From the cell containing the given text, extract its center point as [X, Y] coordinate. 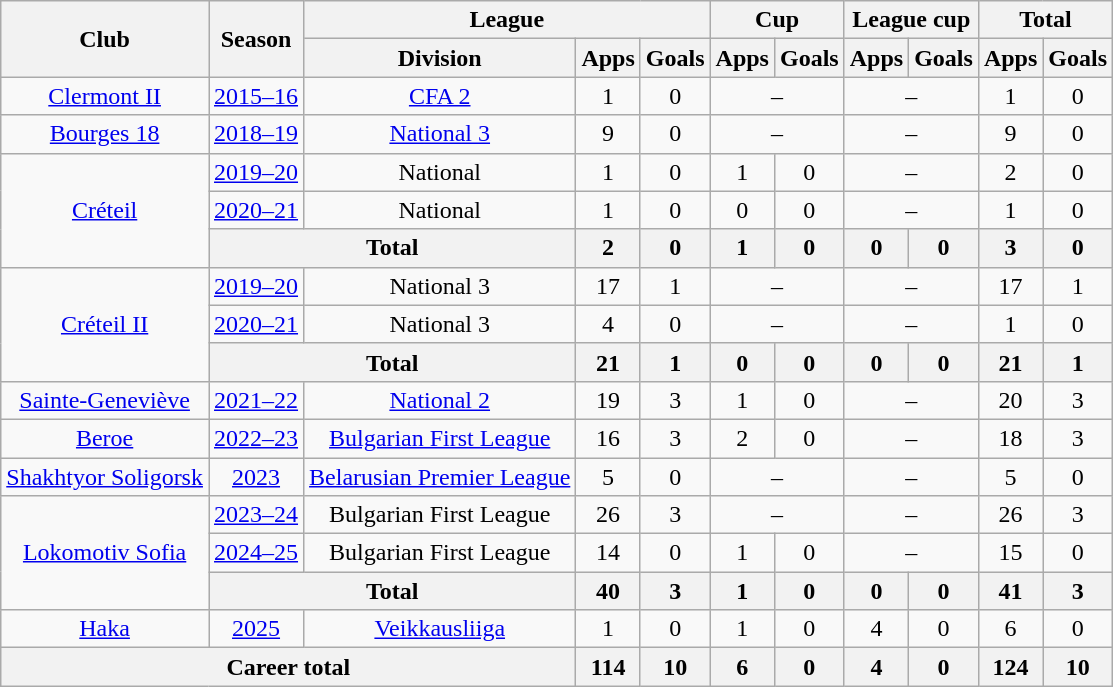
2021–22 [256, 400]
2024–25 [256, 553]
41 [1010, 591]
Haka [105, 629]
2015–16 [256, 96]
16 [608, 438]
Career total [288, 667]
Créteil II [105, 324]
League [507, 20]
Lokomotiv Sofia [105, 553]
20 [1010, 400]
2025 [256, 629]
CFA 2 [440, 96]
18 [1010, 438]
2018–19 [256, 134]
Season [256, 39]
Clermont II [105, 96]
Créteil [105, 210]
Club [105, 39]
15 [1010, 553]
Sainte-Geneviève [105, 400]
Beroe [105, 438]
2023 [256, 477]
National 2 [440, 400]
2023–24 [256, 515]
40 [608, 591]
League cup [911, 20]
Belarusian Premier League [440, 477]
Shakhtyor Soligorsk [105, 477]
Division [440, 58]
19 [608, 400]
114 [608, 667]
2022–23 [256, 438]
Cup [777, 20]
14 [608, 553]
124 [1010, 667]
Veikkausliiga [440, 629]
Bourges 18 [105, 134]
